Search for the cell housing the specified text and yield its [x, y] center coordinate. 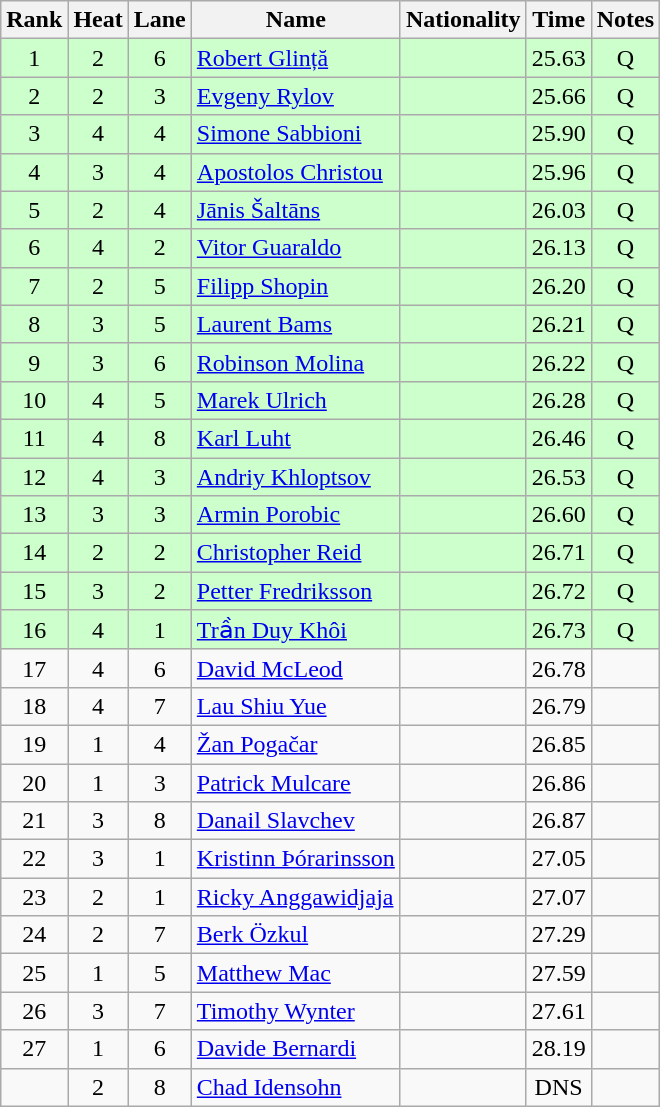
Kristinn Þórarinsson [296, 859]
25.63 [558, 58]
22 [34, 859]
26.53 [558, 477]
12 [34, 477]
Time [558, 20]
Žan Pogačar [296, 744]
10 [34, 400]
14 [34, 553]
David McLeod [296, 668]
Timothy Wynter [296, 1011]
Marek Ulrich [296, 400]
Davide Bernardi [296, 1049]
26.87 [558, 821]
Simone Sabbioni [296, 134]
Patrick Mulcare [296, 783]
Christopher Reid [296, 553]
Heat [98, 20]
Trần Duy Khôi [296, 630]
Ricky Anggawidjaja [296, 897]
19 [34, 744]
13 [34, 515]
Evgeny Rylov [296, 96]
26.60 [558, 515]
Karl Luht [296, 438]
25.90 [558, 134]
26.20 [558, 286]
21 [34, 821]
Vitor Guaraldo [296, 248]
26 [34, 1011]
20 [34, 783]
Robert Glință [296, 58]
Lau Shiu Yue [296, 706]
Jānis Šaltāns [296, 210]
25 [34, 973]
23 [34, 897]
26.78 [558, 668]
Andriy Khloptsov [296, 477]
Berk Özkul [296, 935]
Nationality [463, 20]
27.61 [558, 1011]
Name [296, 20]
26.28 [558, 400]
Robinson Molina [296, 362]
16 [34, 630]
Armin Porobic [296, 515]
Rank [34, 20]
26.21 [558, 324]
26.71 [558, 553]
25.96 [558, 172]
26.72 [558, 591]
26.79 [558, 706]
27.05 [558, 859]
28.19 [558, 1049]
26.86 [558, 783]
26.73 [558, 630]
Lane [160, 20]
27.59 [558, 973]
27 [34, 1049]
Laurent Bams [296, 324]
Petter Fredriksson [296, 591]
26.03 [558, 210]
Apostolos Christou [296, 172]
27.07 [558, 897]
24 [34, 935]
Danail Slavchev [296, 821]
25.66 [558, 96]
9 [34, 362]
26.13 [558, 248]
Notes [625, 20]
26.46 [558, 438]
26.22 [558, 362]
26.85 [558, 744]
18 [34, 706]
Chad Idensohn [296, 1087]
17 [34, 668]
DNS [558, 1087]
Filipp Shopin [296, 286]
11 [34, 438]
Matthew Mac [296, 973]
15 [34, 591]
27.29 [558, 935]
